Capture the cell that displays the provided text and extract its (x, y) central coordinate. 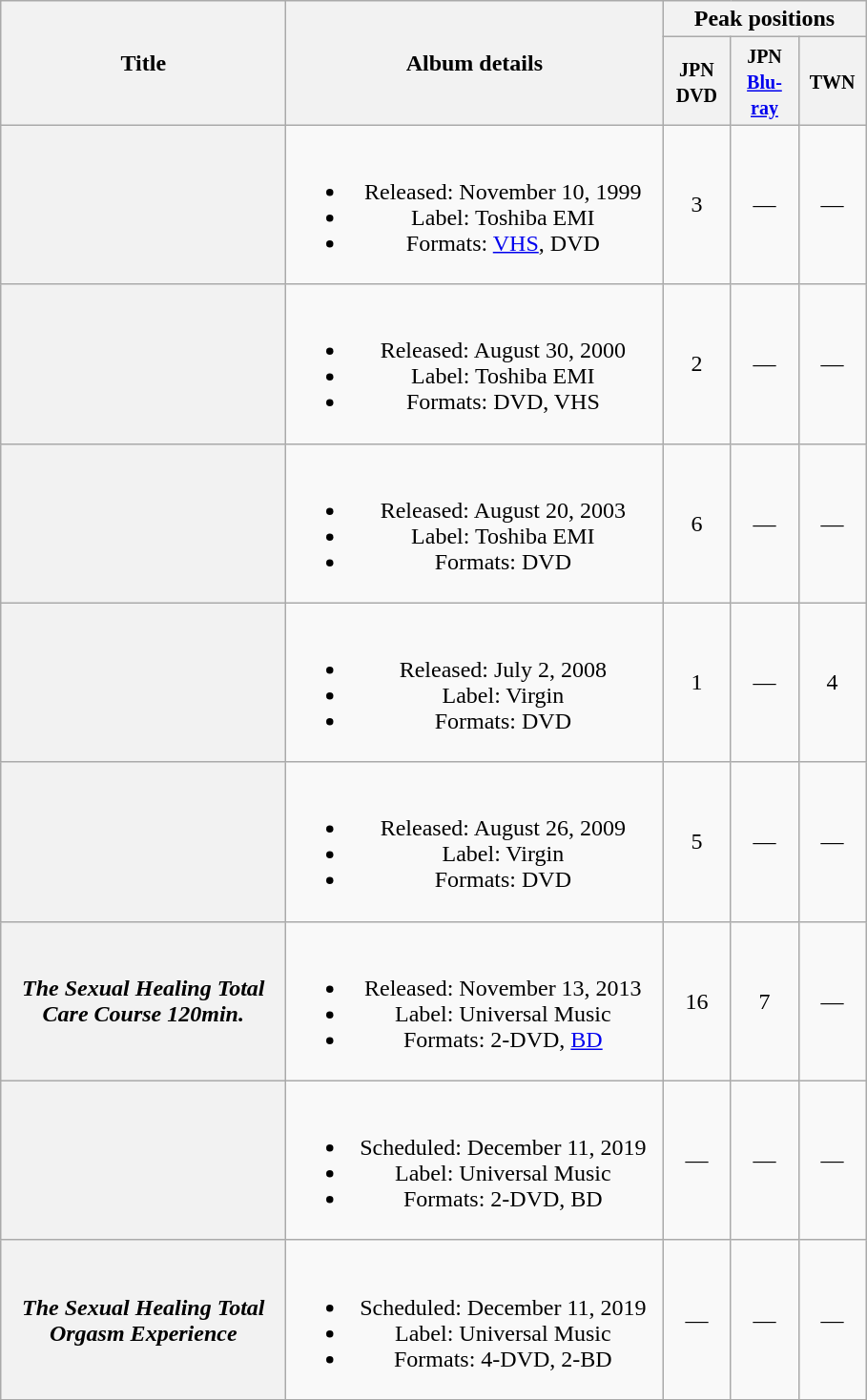
6 (696, 523)
Released: August 20, 2003Label: Toshiba EMIFormats: DVD (475, 523)
Peak positions (765, 19)
Title (143, 63)
JPN Blu-ray (765, 81)
JPN DVD (696, 81)
Scheduled: December 11, 2019Label: Universal MusicFormats: 4-DVD, 2-BD (475, 1320)
2 (696, 364)
Released: August 30, 2000Label: Toshiba EMIFormats: DVD, VHS (475, 364)
7 (765, 1001)
Released: August 26, 2009Label: VirginFormats: DVD (475, 841)
4 (832, 683)
3 (696, 204)
The Sexual Healing Total Orgasm Experience (143, 1320)
Released: November 10, 1999Label: Toshiba EMIFormats: VHS, DVD (475, 204)
Released: November 13, 2013Label: Universal MusicFormats: 2-DVD, BD (475, 1001)
Album details (475, 63)
TWN (832, 81)
The Sexual Healing Total Care Course 120min. (143, 1001)
1 (696, 683)
5 (696, 841)
16 (696, 1001)
Released: July 2, 2008Label: VirginFormats: DVD (475, 683)
Scheduled: December 11, 2019Label: Universal MusicFormats: 2-DVD, BD (475, 1160)
